Identify which cell holds the provided text, then report its [X, Y] central coordinate. 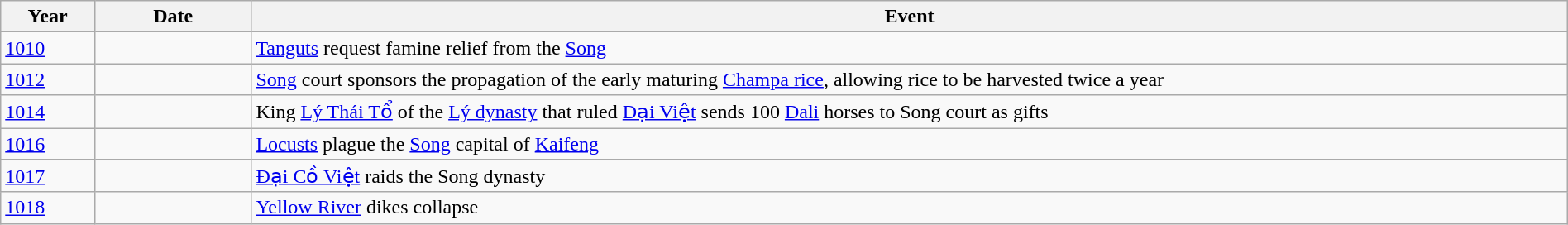
Đại Cồ Việt raids the Song dynasty [910, 176]
1014 [48, 112]
1017 [48, 176]
1016 [48, 143]
Song court sponsors the propagation of the early maturing Champa rice, allowing rice to be harvested twice a year [910, 79]
1010 [48, 48]
King Lý Thái Tổ of the Lý dynasty that ruled Đại Việt sends 100 Dali horses to Song court as gifts [910, 112]
1012 [48, 79]
Date [172, 17]
1018 [48, 208]
Year [48, 17]
Yellow River dikes collapse [910, 208]
Locusts plague the Song capital of Kaifeng [910, 143]
Tanguts request famine relief from the Song [910, 48]
Event [910, 17]
